Detect which cell encompasses the target text, then output its [X, Y] center coordinate. 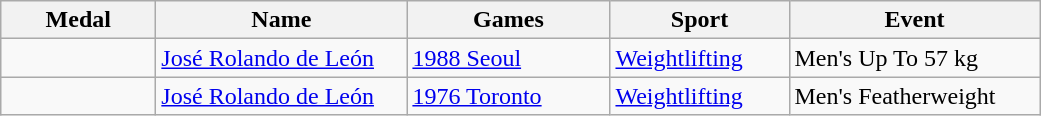
1976 Toronto [508, 96]
Event [914, 20]
Sport [700, 20]
Games [508, 20]
Name [282, 20]
1988 Seoul [508, 58]
Medal [78, 20]
Men's Featherweight [914, 96]
Men's Up To 57 kg [914, 58]
